Scan for the cell matching the given text and deliver its (x, y) coordinate at center. 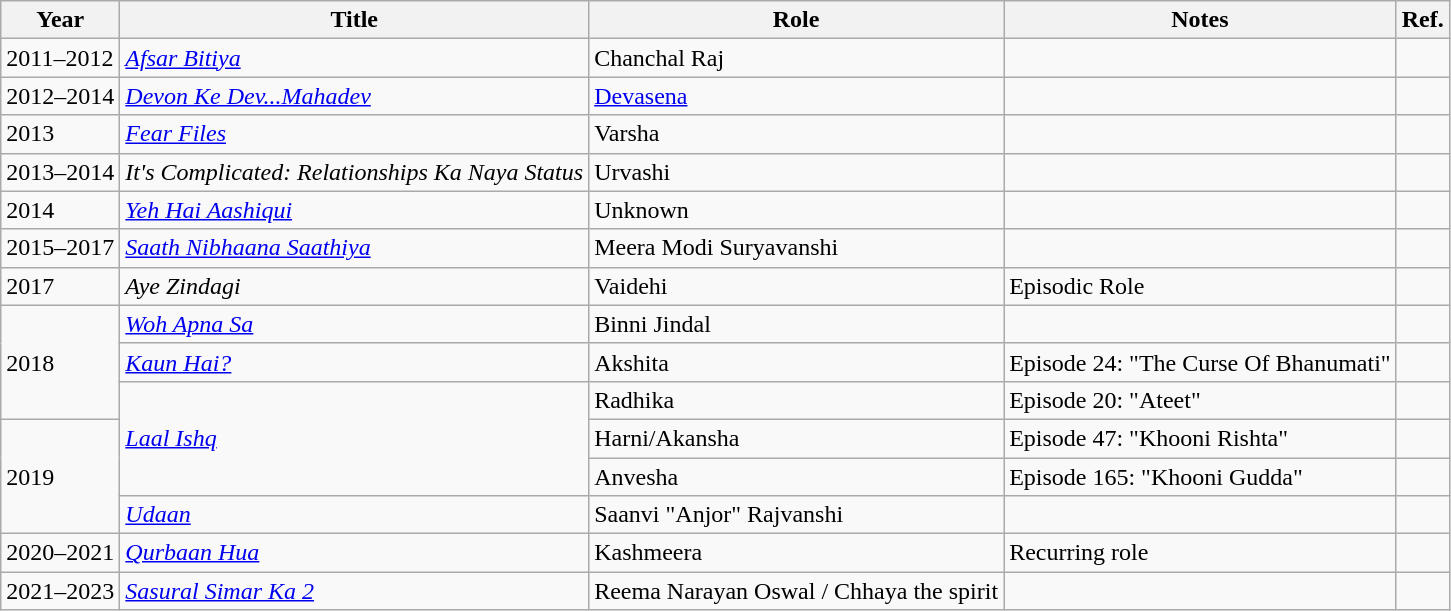
Reema Narayan Oswal / Chhaya the spirit (796, 591)
Episode 165: "Khooni Gudda" (1200, 477)
Chanchal Raj (796, 58)
2013–2014 (60, 172)
Vaidehi (796, 286)
Devon Ke Dev...Mahadev (354, 96)
Yeh Hai Aashiqui (354, 210)
Title (354, 20)
Unknown (796, 210)
Role (796, 20)
Saath Nibhaana Saathiya (354, 248)
Varsha (796, 134)
Woh Apna Sa (354, 324)
Akshita (796, 362)
2012–2014 (60, 96)
Laal Ishq (354, 438)
2018 (60, 362)
Episode 20: "Ateet" (1200, 400)
Devasena (796, 96)
Meera Modi Suryavanshi (796, 248)
Saanvi "Anjor" Rajvanshi (796, 515)
2020–2021 (60, 553)
Recurring role (1200, 553)
2011–2012 (60, 58)
Sasural Simar Ka 2 (354, 591)
Binni Jindal (796, 324)
Udaan (354, 515)
2015–2017 (60, 248)
Ref. (1422, 20)
Anvesha (796, 477)
It's Complicated: Relationships Ka Naya Status (354, 172)
Urvashi (796, 172)
2021–2023 (60, 591)
Episode 24: "The Curse Of Bhanumati" (1200, 362)
Year (60, 20)
Qurbaan Hua (354, 553)
2017 (60, 286)
Harni/Akansha (796, 438)
Fear Files (354, 134)
2019 (60, 476)
2013 (60, 134)
Episodic Role (1200, 286)
Radhika (796, 400)
Kaun Hai? (354, 362)
Afsar Bitiya (354, 58)
Notes (1200, 20)
Episode 47: "Khooni Rishta" (1200, 438)
Aye Zindagi (354, 286)
Kashmeera (796, 553)
2014 (60, 210)
